Output the [X, Y] coordinate of the center of the cell containing the given text.  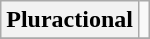
Pluractional [70, 20]
